Pinpoint the cell where the given text exists, returning its (x, y) midpoint coordinate. 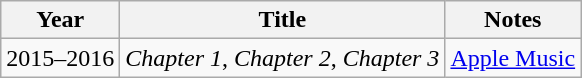
2015–2016 (60, 58)
Title (282, 20)
Chapter 1, Chapter 2, Chapter 3 (282, 58)
Apple Music (513, 58)
Year (60, 20)
Notes (513, 20)
